Return [x, y] of the center of cell containing provided text 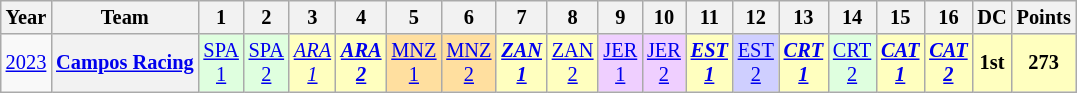
MNZ1 [414, 63]
CRT1 [804, 63]
273 [1044, 63]
EST1 [710, 63]
SPA1 [220, 63]
3 [312, 17]
CRT2 [852, 63]
4 [361, 17]
13 [804, 17]
2 [266, 17]
14 [852, 17]
1st [992, 63]
CAT2 [948, 63]
Team [124, 17]
Points [1044, 17]
2023 [26, 63]
Campos Racing [124, 63]
JER2 [664, 63]
8 [573, 17]
5 [414, 17]
11 [710, 17]
1 [220, 17]
CAT1 [900, 63]
MNZ2 [468, 63]
ARA1 [312, 63]
15 [900, 17]
JER1 [620, 63]
16 [948, 17]
SPA2 [266, 63]
6 [468, 17]
12 [756, 17]
ZAN1 [521, 63]
9 [620, 17]
Year [26, 17]
ARA2 [361, 63]
7 [521, 17]
ZAN2 [573, 63]
EST2 [756, 63]
10 [664, 17]
DC [992, 17]
